From the cell containing the given text, extract its center point as (X, Y) coordinate. 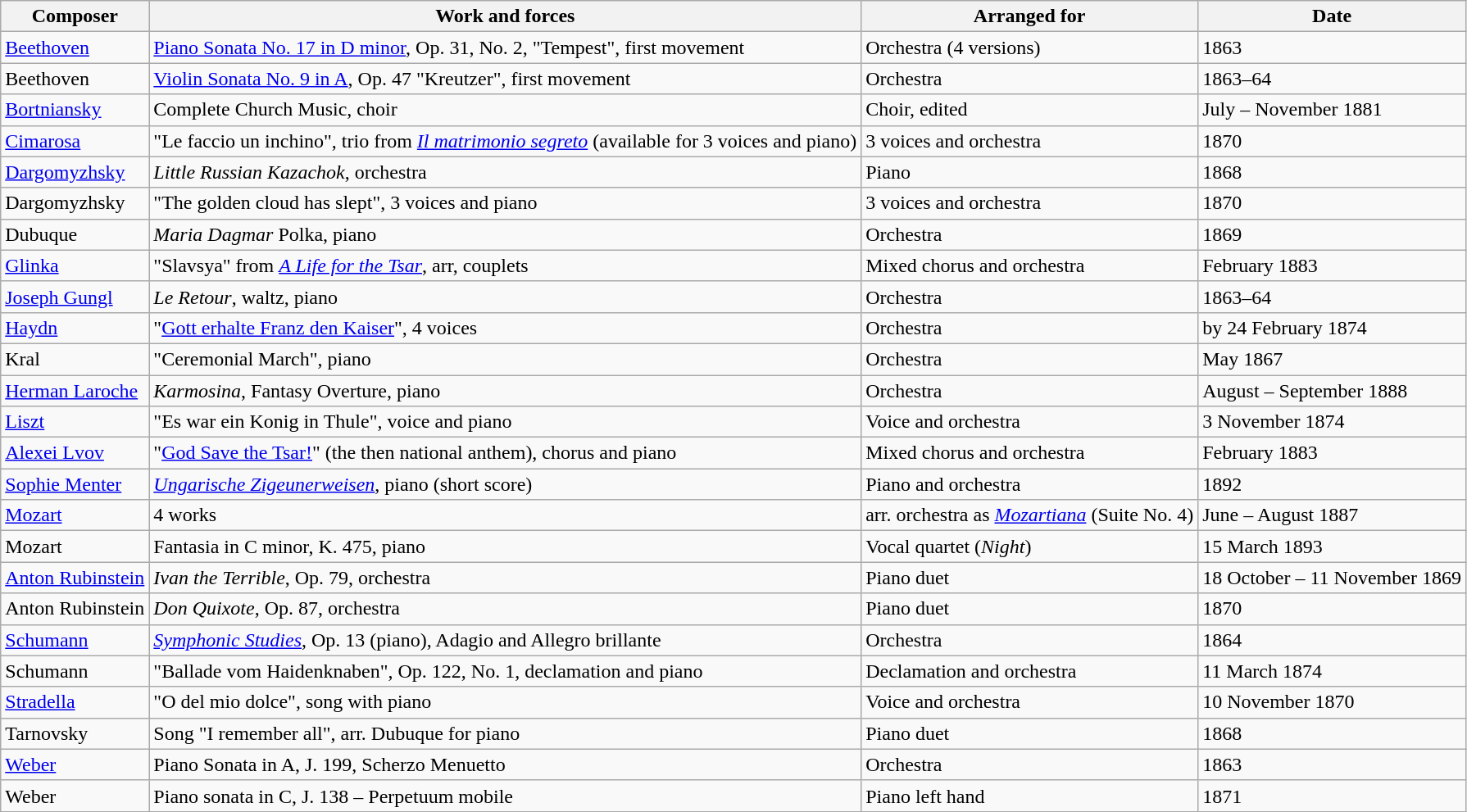
"Es war ein Konig in Thule", voice and piano (505, 422)
Piano and orchestra (1029, 484)
4 works (505, 515)
May 1867 (1333, 359)
"God Save the Tsar!" (the then national anthem), chorus and piano (505, 453)
Haydn (75, 328)
Piano (1029, 172)
Declamation and orchestra (1029, 671)
Herman Laroche (75, 391)
Don Quixote, Op. 87, orchestra (505, 609)
"The golden cloud has slept", 3 voices and piano (505, 203)
Kral (75, 359)
Karmosina, Fantasy Overture, piano (505, 391)
Violin Sonata No. 9 in A, Op. 47 "Kreutzer", first movement (505, 79)
Maria Dagmar Polka, piano (505, 234)
Date (1333, 16)
August – September 1888 (1333, 391)
Joseph Gungl (75, 297)
Stradella (75, 702)
"Slavsya" from A Life for the Tsar, arr, couplets (505, 265)
Sophie Menter (75, 484)
June – August 1887 (1333, 515)
Piano left hand (1029, 796)
3 November 1874 (1333, 422)
Alexei Lvov (75, 453)
1892 (1333, 484)
Liszt (75, 422)
1869 (1333, 234)
Symphonic Studies, Op. 13 (piano), Adagio and Allegro brillante (505, 640)
Composer (75, 16)
Glinka (75, 265)
Tarnovsky (75, 733)
10 November 1870 (1333, 702)
Ungarische Zigeunerweisen, piano (short score) (505, 484)
by 24 February 1874 (1333, 328)
"Ceremonial March", piano (505, 359)
Piano Sonata in A, J. 199, Scherzo Menuetto (505, 764)
Orchestra (4 versions) (1029, 48)
July – November 1881 (1333, 110)
1871 (1333, 796)
Song "I remember all", arr. Dubuque for piano (505, 733)
11 March 1874 (1333, 671)
Le Retour, waltz, piano (505, 297)
1864 (1333, 640)
Dubuque (75, 234)
Little Russian Kazachok, orchestra (505, 172)
Work and forces (505, 16)
arr. orchestra as Mozartiana (Suite No. 4) (1029, 515)
18 October – 11 November 1869 (1333, 578)
Bortniansky (75, 110)
"Ballade vom Haidenknaben", Op. 122, No. 1, declamation and piano (505, 671)
15 March 1893 (1333, 547)
"Gott erhalte Franz den Kaiser", 4 voices (505, 328)
Vocal quartet (Night) (1029, 547)
Ivan the Terrible, Op. 79, orchestra (505, 578)
Piano Sonata No. 17 in D minor, Op. 31, No. 2, "Tempest", first movement (505, 48)
"O del mio dolce", song with piano (505, 702)
Choir, edited (1029, 110)
Fantasia in C minor, K. 475, piano (505, 547)
Cimarosa (75, 141)
Piano sonata in C, J. 138 – Perpetuum mobile (505, 796)
Arranged for (1029, 16)
"Le faccio un inchino", trio from Il matrimonio segreto (available for 3 voices and piano) (505, 141)
Complete Church Music, choir (505, 110)
